Search for the cell housing the specified text and yield its [X, Y] center coordinate. 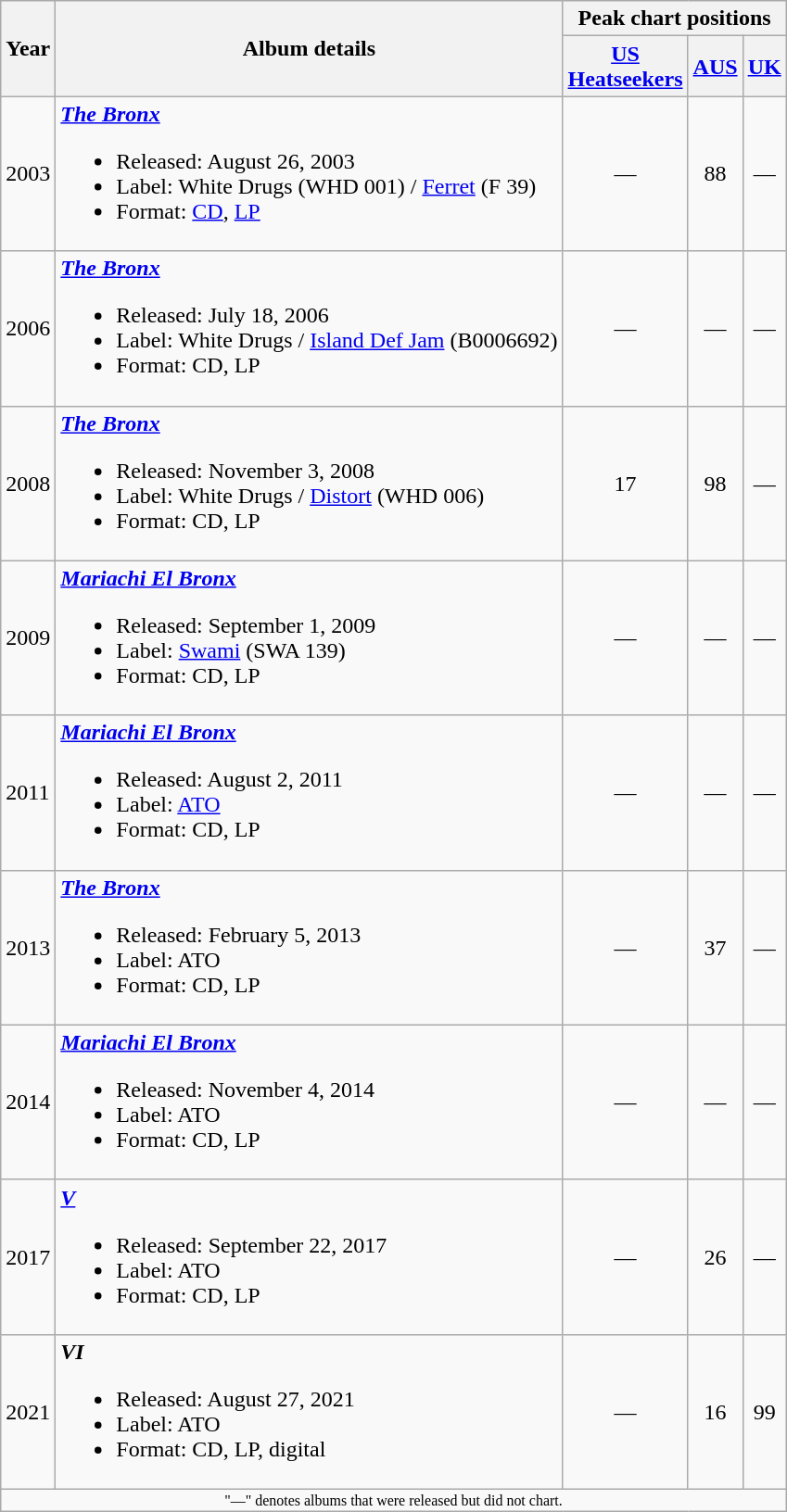
2006 [28, 328]
VIReleased: August 27, 2021Label: ATOFormat: CD, LP, digital [310, 1412]
VReleased: September 22, 2017Label: ATOFormat: CD, LP [310, 1256]
2014 [28, 1102]
2017 [28, 1256]
17 [625, 484]
Mariachi El BronxReleased: August 2, 2011Label: ATOFormat: CD, LP [310, 793]
37 [716, 947]
The BronxReleased: August 26, 2003Label: White Drugs (WHD 001) / Ferret (F 39)Format: CD, LP [310, 174]
2008 [28, 484]
2009 [28, 637]
Year [28, 48]
"—" denotes albums that were released but did not chart. [393, 1500]
26 [716, 1256]
2011 [28, 793]
2003 [28, 174]
UK [764, 67]
The BronxReleased: July 18, 2006Label: White Drugs / Island Def Jam (B0006692)Format: CD, LP [310, 328]
The BronxReleased: November 3, 2008Label: White Drugs / Distort (WHD 006)Format: CD, LP [310, 484]
2021 [28, 1412]
Album details [310, 48]
AUS [716, 67]
99 [764, 1412]
The BronxReleased: February 5, 2013Label: ATOFormat: CD, LP [310, 947]
USHeatseekers [625, 67]
88 [716, 174]
98 [716, 484]
Mariachi El BronxReleased: November 4, 2014Label: ATOFormat: CD, LP [310, 1102]
2013 [28, 947]
Mariachi El BronxReleased: September 1, 2009Label: Swami (SWA 139)Format: CD, LP [310, 637]
Peak chart positions [675, 19]
16 [716, 1412]
